Detect which cell encompasses the target text, then output its (x, y) center coordinate. 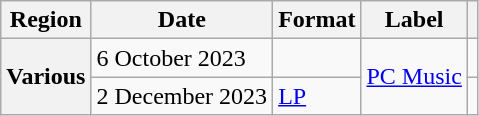
Label (414, 20)
Region (46, 20)
LP (317, 96)
PC Music (414, 77)
Various (46, 77)
2 December 2023 (182, 96)
Date (182, 20)
Format (317, 20)
6 October 2023 (182, 58)
